Provide the [X, Y] coordinate of the cell's center where the given text is located.  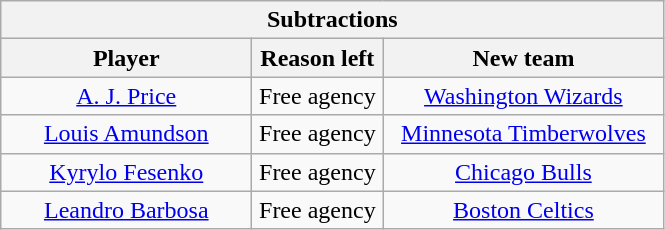
Leandro Barbosa [126, 210]
Boston Celtics [524, 210]
A. J. Price [126, 96]
Louis Amundson [126, 134]
Reason left [318, 58]
Minnesota Timberwolves [524, 134]
Player [126, 58]
Kyrylo Fesenko [126, 172]
Subtractions [332, 20]
New team [524, 58]
Washington Wizards [524, 96]
Chicago Bulls [524, 172]
